Identify which cell holds the provided text, then report its (x, y) central coordinate. 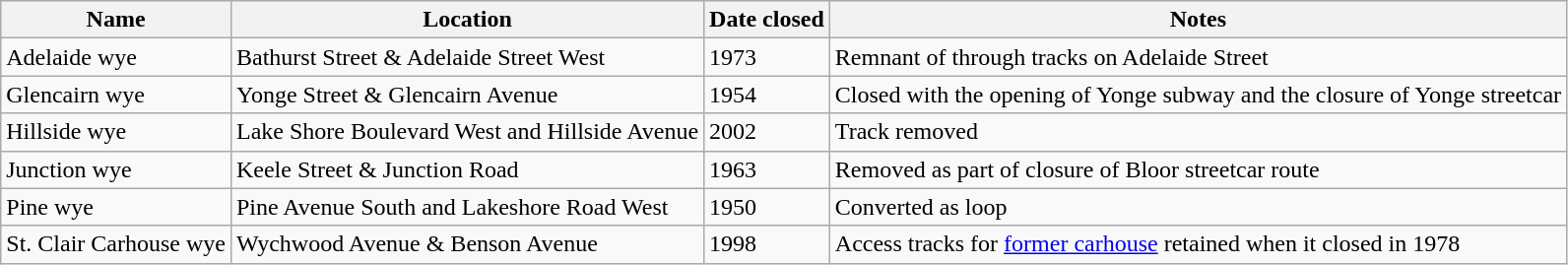
Pine Avenue South and Lakeshore Road West (467, 207)
Date closed (767, 20)
Junction wye (116, 169)
1973 (767, 57)
Bathurst Street & Adelaide Street West (467, 57)
1998 (767, 244)
Location (467, 20)
Wychwood Avenue & Benson Avenue (467, 244)
Name (116, 20)
2002 (767, 132)
Access tracks for former carhouse retained when it closed in 1978 (1198, 244)
Hillside wye (116, 132)
Remnant of through tracks on Adelaide Street (1198, 57)
1963 (767, 169)
Keele Street & Junction Road (467, 169)
Closed with the opening of Yonge subway and the closure of Yonge streetcar (1198, 95)
1950 (767, 207)
Adelaide wye (116, 57)
Notes (1198, 20)
Pine wye (116, 207)
Yonge Street & Glencairn Avenue (467, 95)
Lake Shore Boulevard West and Hillside Avenue (467, 132)
1954 (767, 95)
Converted as loop (1198, 207)
Glencairn wye (116, 95)
St. Clair Carhouse wye (116, 244)
Track removed (1198, 132)
Removed as part of closure of Bloor streetcar route (1198, 169)
